Determine the (x, y) coordinate at the center of the cell enclosing the given text.  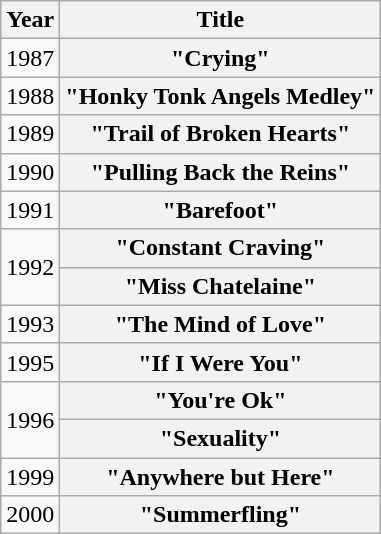
"Sexuality" (220, 438)
"Barefoot" (220, 210)
1993 (30, 324)
Title (220, 20)
1991 (30, 210)
1992 (30, 267)
1996 (30, 419)
"Constant Craving" (220, 248)
"Anywhere but Here" (220, 477)
"Crying" (220, 58)
1995 (30, 362)
"Trail of Broken Hearts" (220, 134)
"Miss Chatelaine" (220, 286)
"If I Were You" (220, 362)
1988 (30, 96)
"The Mind of Love" (220, 324)
Year (30, 20)
2000 (30, 515)
1989 (30, 134)
1999 (30, 477)
1990 (30, 172)
1987 (30, 58)
"You're Ok" (220, 400)
"Pulling Back the Reins" (220, 172)
"Honky Tonk Angels Medley" (220, 96)
"Summerfling" (220, 515)
